Return the (X, Y) coordinate for the center point of the cell that contains the specified text.  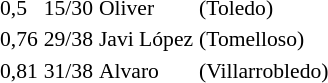
Javi López (146, 40)
29/38 (68, 40)
